Pinpoint the cell where the given text exists, returning its (x, y) midpoint coordinate. 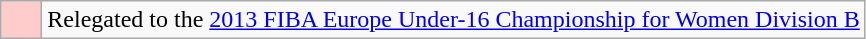
Relegated to the 2013 FIBA Europe Under-16 Championship for Women Division B (454, 20)
